Extract the (x, y) coordinate from the center of the cell holding the provided text.  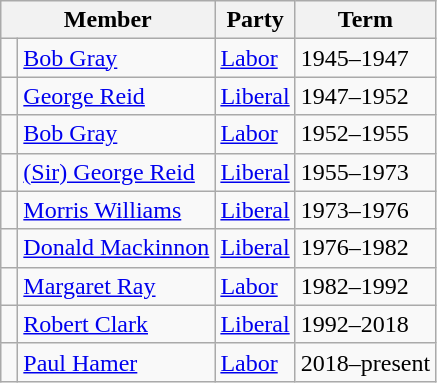
Paul Hamer (116, 362)
1952–1955 (365, 134)
Party (255, 20)
Robert Clark (116, 324)
1976–1982 (365, 248)
Donald Mackinnon (116, 248)
(Sir) George Reid (116, 172)
1945–1947 (365, 58)
George Reid (116, 96)
Term (365, 20)
Margaret Ray (116, 286)
1955–1973 (365, 172)
Morris Williams (116, 210)
Member (108, 20)
1982–1992 (365, 286)
2018–present (365, 362)
1973–1976 (365, 210)
1992–2018 (365, 324)
1947–1952 (365, 96)
